Search for the cell housing the specified text and yield its [x, y] center coordinate. 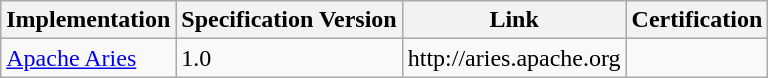
Link [514, 20]
Specification Version [289, 20]
1.0 [289, 58]
Certification [697, 20]
Implementation [88, 20]
http://aries.apache.org [514, 58]
Apache Aries [88, 58]
